Extract the [X, Y] coordinate from the center of the cell holding the provided text.  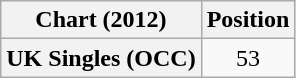
Position [248, 20]
UK Singles (OCC) [101, 58]
Chart (2012) [101, 20]
53 [248, 58]
